Pinpoint the cell where the given text exists, returning its [x, y] midpoint coordinate. 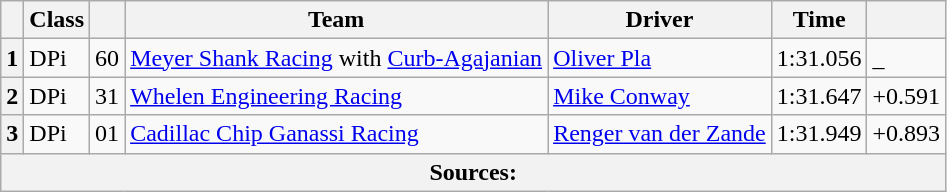
Oliver Pla [660, 58]
Whelen Engineering Racing [336, 96]
Time [819, 20]
Cadillac Chip Ganassi Racing [336, 134]
Renger van der Zande [660, 134]
1:31.647 [819, 96]
Meyer Shank Racing with Curb-Agajanian [336, 58]
+0.591 [906, 96]
60 [108, 58]
Sources: [474, 172]
+0.893 [906, 134]
_ [906, 58]
Mike Conway [660, 96]
1:31.949 [819, 134]
Driver [660, 20]
Team [336, 20]
1:31.056 [819, 58]
31 [108, 96]
3 [12, 134]
Class [57, 20]
1 [12, 58]
01 [108, 134]
2 [12, 96]
